Find where the given text appears and provide that cell's center as (x, y) coordinate. 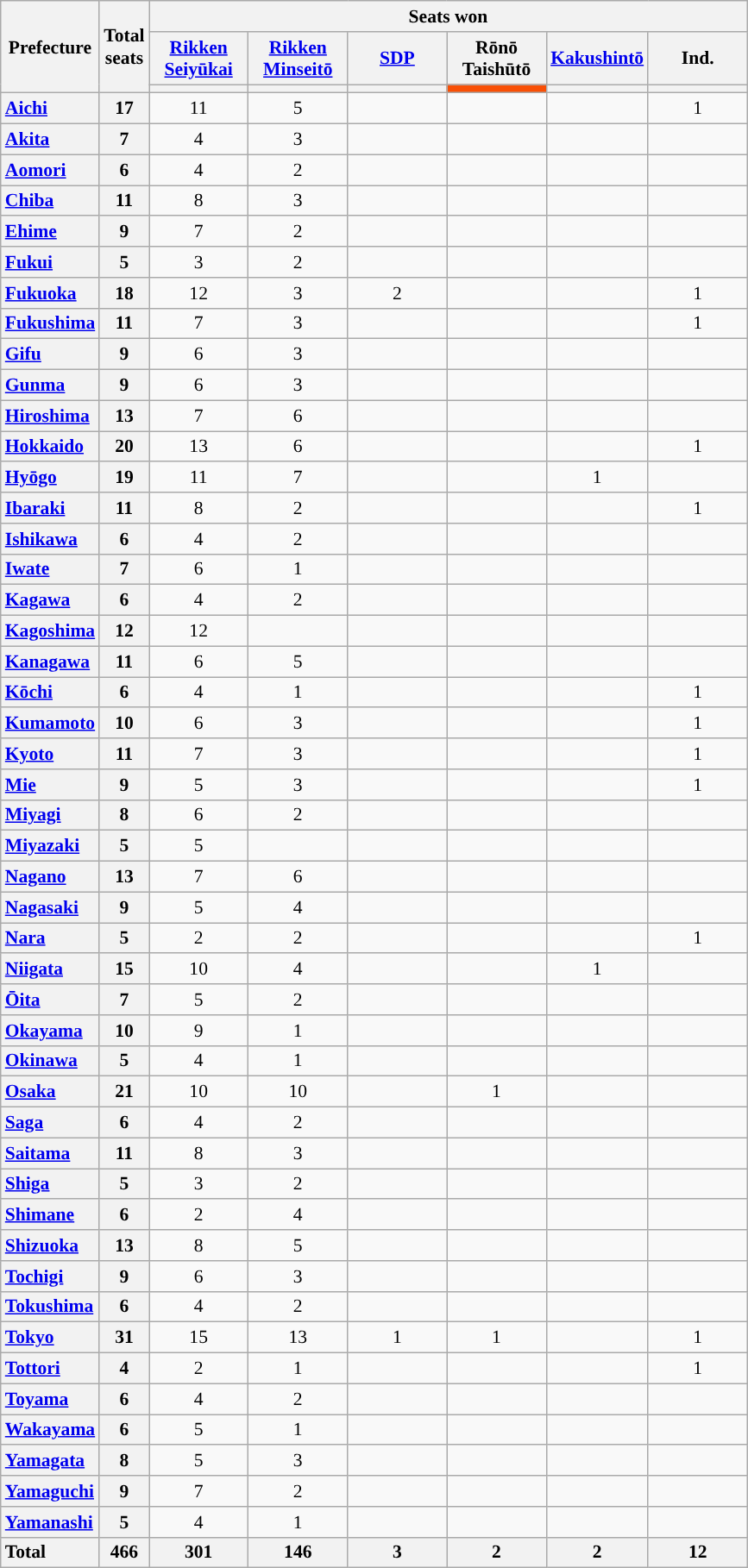
Ishikawa (50, 539)
Tokushima (50, 1307)
Hiroshima (50, 416)
Yamaguchi (50, 1491)
18 (124, 293)
Tokyo (50, 1338)
Kumamoto (50, 724)
Fukushima (50, 323)
Shimane (50, 1215)
Miyazaki (50, 846)
20 (124, 447)
Fukuoka (50, 293)
Total (50, 1552)
Mie (50, 785)
Saga (50, 1123)
Niigata (50, 969)
146 (299, 1552)
Tochigi (50, 1276)
Chiba (50, 201)
Hyōgo (50, 478)
Aomori (50, 170)
Seats won (449, 16)
Nagano (50, 877)
21 (124, 1092)
Gunma (50, 386)
Osaka (50, 1092)
Okayama (50, 1031)
Tottori (50, 1369)
Kagawa (50, 600)
Rōnō Taishūtō (497, 59)
Saitama (50, 1153)
Shiga (50, 1184)
301 (198, 1552)
Shizuoka (50, 1245)
Fukui (50, 262)
Rikken Seiyūkai (198, 59)
Yamanashi (50, 1522)
Gifu (50, 354)
Ibaraki (50, 508)
Okinawa (50, 1061)
Akita (50, 140)
Kakushintō (597, 59)
Miyagi (50, 815)
Kyoto (50, 754)
19 (124, 478)
Wakayama (50, 1430)
Totalseats (124, 47)
Ōita (50, 1000)
Aichi (50, 109)
Prefecture (50, 47)
Nara (50, 938)
Kanagawa (50, 662)
Rikken Minseitō (299, 59)
Ind. (697, 59)
17 (124, 109)
Nagasaki (50, 907)
466 (124, 1552)
Kagoshima (50, 631)
Kōchi (50, 693)
SDP (397, 59)
Ehime (50, 232)
Toyama (50, 1399)
Yamagata (50, 1461)
31 (124, 1338)
Iwate (50, 569)
Hokkaido (50, 447)
